For the text-containing cell, return its midpoint in (X, Y) coordinate format. 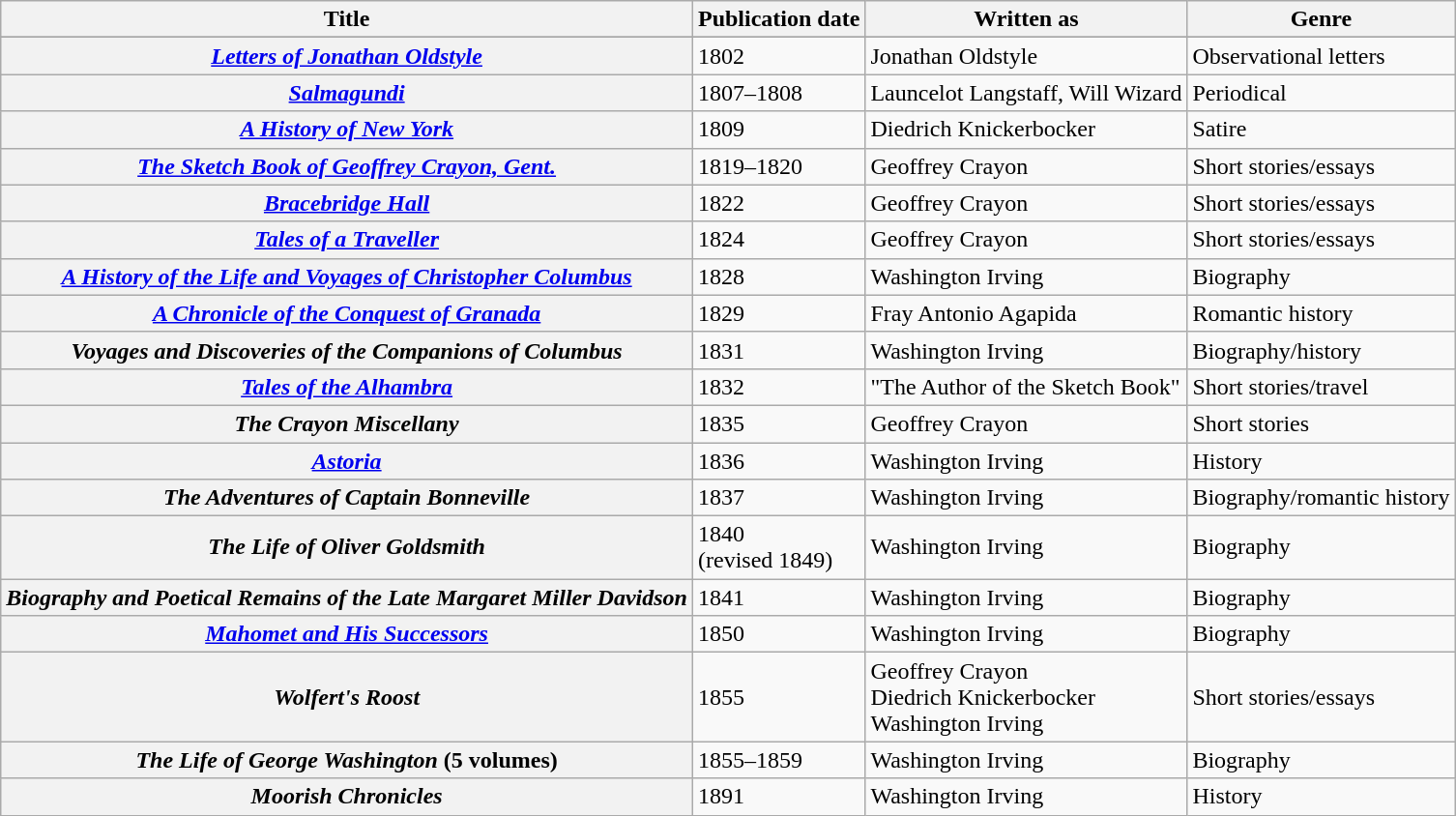
1835 (778, 423)
Romantic history (1321, 313)
Tales of a Traveller (347, 240)
Fray Antonio Agapida (1027, 313)
Written as (1027, 19)
1828 (778, 277)
1837 (778, 498)
1840(revised 1849) (778, 547)
1836 (778, 461)
Periodical (1321, 93)
1855–1859 (778, 760)
Voyages and Discoveries of the Companions of Columbus (347, 350)
1829 (778, 313)
The Crayon Miscellany (347, 423)
1855 (778, 697)
1891 (778, 797)
Observational letters (1321, 56)
Moorish Chronicles (347, 797)
Biography/romantic history (1321, 498)
Short stories/travel (1321, 387)
The Life of George Washington (5 volumes) (347, 760)
Astoria (347, 461)
Short stories (1321, 423)
1832 (778, 387)
Publication date (778, 19)
Mahomet and His Successors (347, 634)
A Chronicle of the Conquest of Granada (347, 313)
Biography/history (1321, 350)
Diedrich Knickerbocker (1027, 130)
1850 (778, 634)
Salmagundi (347, 93)
Jonathan Oldstyle (1027, 56)
Launcelot Langstaff, Will Wizard (1027, 93)
A History of the Life and Voyages of Christopher Columbus (347, 277)
A History of New York (347, 130)
The Sketch Book of Geoffrey Crayon, Gent. (347, 166)
1802 (778, 56)
1807–1808 (778, 93)
1822 (778, 203)
Bracebridge Hall (347, 203)
1809 (778, 130)
Satire (1321, 130)
1831 (778, 350)
Genre (1321, 19)
Geoffrey CrayonDiedrich KnickerbockerWashington Irving (1027, 697)
Title (347, 19)
Letters of Jonathan Oldstyle (347, 56)
1824 (778, 240)
1841 (778, 597)
The Life of Oliver Goldsmith (347, 547)
Wolfert's Roost (347, 697)
Tales of the Alhambra (347, 387)
Biography and Poetical Remains of the Late Margaret Miller Davidson (347, 597)
1819–1820 (778, 166)
"The Author of the Sketch Book" (1027, 387)
The Adventures of Captain Bonneville (347, 498)
